Capture the cell that displays the provided text and extract its [X, Y] central coordinate. 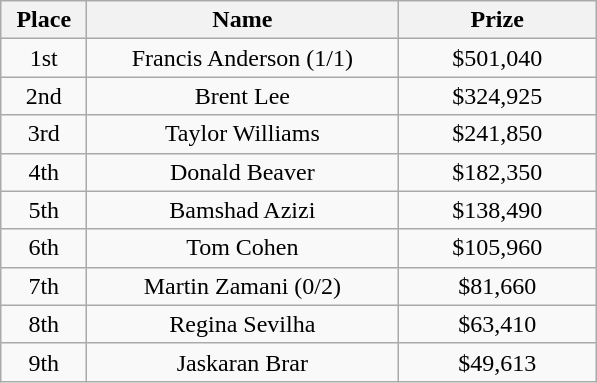
$241,850 [498, 134]
9th [44, 362]
$324,925 [498, 96]
$49,613 [498, 362]
7th [44, 286]
$138,490 [498, 210]
Place [44, 20]
Jaskaran Brar [242, 362]
Martin Zamani (0/2) [242, 286]
Prize [498, 20]
Bamshad Azizi [242, 210]
3rd [44, 134]
6th [44, 248]
1st [44, 58]
Brent Lee [242, 96]
Tom Cohen [242, 248]
$105,960 [498, 248]
$182,350 [498, 172]
2nd [44, 96]
5th [44, 210]
$63,410 [498, 324]
Taylor Williams [242, 134]
4th [44, 172]
$501,040 [498, 58]
Regina Sevilha [242, 324]
Francis Anderson (1/1) [242, 58]
Name [242, 20]
8th [44, 324]
$81,660 [498, 286]
Donald Beaver [242, 172]
